Provide the [X, Y] coordinate of the cell's center where the given text is located.  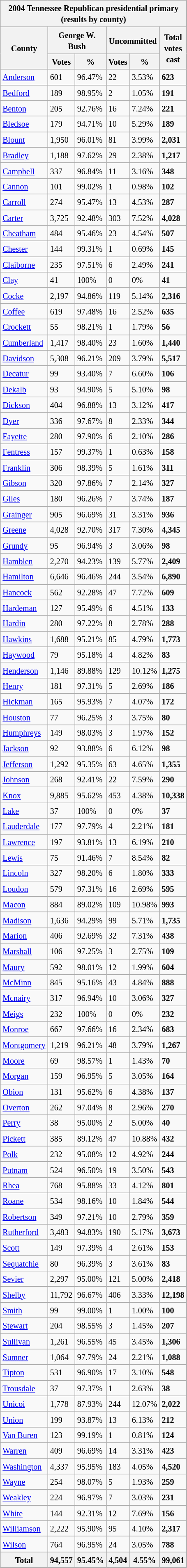
303 [118, 218]
96.39% [90, 1263]
97.66% [90, 1029]
Williamson [24, 1529]
359 [173, 1217]
592 [61, 966]
95.35% [90, 764]
1,688 [61, 639]
Grundy [24, 545]
93.88% [90, 748]
10.98% [145, 904]
Lauderdale [24, 826]
92 [61, 748]
1,219 [61, 1045]
1,088 [173, 1357]
197 [61, 842]
207 [173, 1326]
92.76% [90, 108]
97.21% [90, 1217]
98.21% [90, 327]
6.60% [145, 374]
623 [173, 77]
White [24, 1513]
1,188 [61, 155]
3.16% [145, 171]
Montgomery [24, 1045]
1.79% [145, 327]
7.69% [145, 1513]
1,773 [173, 639]
Hancock [24, 592]
Bradley [24, 155]
888 [173, 982]
Lewis [24, 857]
306 [61, 467]
93.40% [90, 374]
1.43% [145, 1060]
Cheatham [24, 233]
99.37% [90, 451]
95.47% [90, 202]
121 [118, 1279]
92.41% [90, 779]
177 [61, 826]
Lake [24, 811]
County [24, 48]
1,267 [173, 1045]
2.33% [145, 420]
2,270 [61, 561]
Carter [24, 218]
274 [61, 202]
Roane [24, 1201]
1,146 [61, 670]
2.78% [145, 623]
98.95% [90, 93]
2.38% [145, 155]
Blount [24, 139]
99.00% [90, 1310]
1,636 [61, 920]
290 [173, 779]
Scott [24, 1248]
404 [61, 405]
2,297 [61, 1279]
3.54% [145, 577]
98.55% [90, 1326]
2.63% [145, 1388]
94.83% [90, 1232]
Knox [24, 795]
2,197 [61, 296]
1,778 [61, 1404]
92.28% [90, 592]
96.90% [90, 1372]
231 [173, 1497]
0.63% [145, 451]
94,557 [61, 1560]
Shelby [24, 1295]
43 [118, 982]
Humphreys [24, 733]
Gibson [24, 483]
95.49% [90, 608]
63 [118, 764]
77 [61, 717]
801 [173, 1185]
1.05% [145, 93]
Davidson [24, 358]
1,355 [173, 764]
Campbell [24, 171]
Madison [24, 920]
199 [61, 1419]
89.02% [90, 904]
119 [118, 296]
4.84% [145, 982]
619 [61, 311]
Warren [24, 1450]
348 [173, 171]
6,646 [61, 577]
2.61% [145, 1248]
Henderson [24, 670]
Total [24, 1560]
156 [173, 1513]
5.14% [145, 296]
89.12% [90, 1138]
96.50% [90, 1169]
241 [173, 264]
Obion [24, 1092]
96.55% [90, 1341]
1,306 [173, 1341]
Hardeman [24, 608]
190 [118, 1232]
Van Buren [24, 1435]
1,440 [173, 342]
131 [61, 1092]
Weakley [24, 1497]
92.31% [90, 1513]
1.00% [145, 1310]
3.75% [145, 717]
10,338 [173, 795]
98.07% [90, 1482]
7.31% [145, 935]
5.77% [145, 561]
288 [173, 623]
Moore [24, 1060]
Crockett [24, 327]
Anderson [24, 77]
2.96% [145, 1107]
96.97% [90, 1497]
286 [173, 436]
11 [118, 171]
417 [173, 405]
96.84% [90, 171]
4.05% [145, 1466]
Bledsoe [24, 124]
507 [173, 233]
1.45% [145, 1326]
31 [118, 514]
1.80% [145, 873]
91.46% [90, 857]
788 [173, 1544]
1.60% [145, 342]
97.62% [90, 155]
423 [173, 1450]
2.79% [145, 1217]
235 [61, 264]
Dekalb [24, 389]
4.79% [145, 639]
311 [173, 467]
2,409 [173, 561]
Hickman [24, 701]
Dickson [24, 405]
191 [173, 93]
96.25% [90, 717]
95.93% [90, 701]
2,222 [61, 1529]
432 [173, 1138]
Wayne [24, 1482]
Washington [24, 1466]
157 [61, 451]
Bedford [24, 93]
205 [61, 108]
1,064 [61, 1357]
123 [61, 1435]
Macon [24, 904]
164 [173, 1076]
95.88% [90, 1185]
Uncommitted [133, 40]
Robertson [24, 1217]
Giles [24, 499]
344 [173, 420]
Pickett [24, 1138]
Cannon [24, 186]
129 [118, 670]
98.39% [90, 467]
6.12% [145, 748]
Polk [24, 1154]
29 [118, 155]
94.23% [90, 561]
337 [61, 171]
Sullivan [24, 1341]
3.50% [145, 1169]
186 [173, 686]
33 [118, 1185]
93 [61, 389]
George W.Bush [77, 40]
97.25% [90, 951]
548 [173, 1372]
7.24% [145, 108]
158 [173, 451]
Cumberland [24, 342]
1.84% [145, 1201]
221 [173, 108]
3.74% [145, 499]
438 [173, 935]
82 [173, 857]
1.61% [145, 467]
124 [173, 1435]
3.53% [145, 77]
Cocke [24, 296]
95.46% [90, 233]
Overton [24, 1107]
5.10% [145, 389]
152 [173, 733]
12.07% [145, 1404]
4.53% [145, 202]
69 [61, 1060]
95.16% [90, 982]
Marshall [24, 951]
4,520 [173, 1466]
2,418 [173, 1279]
Loudon [24, 889]
Henry [24, 686]
6.13% [145, 1419]
210 [173, 842]
0.69% [145, 249]
7.30% [145, 530]
96.47% [90, 77]
Grainger [24, 514]
4.12% [145, 1185]
75 [61, 857]
Monroe [24, 1029]
1,417 [61, 342]
Coffee [24, 311]
2.75% [145, 951]
Johnson [24, 779]
Hamilton [24, 577]
102 [173, 186]
92.69% [90, 935]
Decatur [24, 374]
89.88% [90, 670]
Chester [24, 249]
349 [61, 1217]
262 [61, 1107]
97.04% [90, 1107]
385 [61, 1138]
Benton [24, 108]
4.92% [145, 1154]
524 [61, 1169]
137 [173, 1092]
Stewart [24, 1326]
145 [173, 249]
98.03% [90, 733]
172 [173, 701]
Claiborne [24, 264]
209 [118, 358]
94.90% [90, 389]
1,292 [61, 764]
Marion [24, 935]
94.29% [90, 920]
Haywood [24, 654]
2,317 [173, 1529]
604 [173, 966]
287 [173, 202]
Dyer [24, 420]
4.51% [145, 608]
5.29% [145, 124]
1,217 [173, 155]
Hawkins [24, 639]
3.03% [145, 1497]
99.19% [90, 1435]
Sequatchie [24, 1263]
179 [61, 124]
268 [61, 779]
95.18% [90, 654]
7.52% [145, 218]
2.49% [145, 264]
4,504 [118, 1560]
81 [118, 139]
Wilson [24, 1544]
98.16% [90, 1201]
40 [173, 1123]
95.08% [90, 1154]
5.71% [145, 920]
2,316 [173, 296]
4,337 [61, 1466]
127 [61, 608]
1.99% [145, 966]
6.19% [145, 842]
Union [24, 1419]
1.93% [145, 1482]
595 [173, 889]
270 [173, 1107]
79 [61, 654]
98.20% [90, 873]
2.14% [145, 483]
905 [61, 514]
7.59% [145, 779]
2.34% [145, 1029]
1,261 [61, 1341]
Hamblen [24, 561]
183 [118, 1466]
936 [173, 514]
4.65% [145, 764]
4.55% [145, 1560]
531 [61, 1372]
93.81% [90, 842]
3.61% [145, 1263]
5,517 [173, 358]
6,890 [173, 577]
579 [61, 889]
635 [173, 311]
85 [118, 639]
484 [61, 233]
32 [118, 935]
Maury [24, 966]
Putnam [24, 1169]
Meigs [24, 1014]
Carroll [24, 202]
Jefferson [24, 764]
204 [61, 1326]
Franklin [24, 467]
45 [118, 1341]
98.57% [90, 1060]
McMinn [24, 982]
19 [118, 1169]
Tipton [24, 1372]
96.46% [90, 577]
2004 Tennessee Republican presidential primary(results by county) [94, 14]
409 [61, 1450]
884 [61, 904]
70 [173, 1060]
5,308 [61, 358]
14 [118, 1450]
Fayette [24, 436]
101 [61, 186]
Greene [24, 530]
99,061 [173, 1560]
98.01% [90, 966]
187 [173, 499]
254 [61, 1482]
3,483 [61, 1232]
96.26% [90, 499]
97.37% [90, 1388]
0.98% [145, 186]
3.10% [145, 1372]
94.71% [90, 124]
Fentress [24, 451]
Hardin [24, 623]
97.90% [90, 436]
94.86% [90, 296]
224 [61, 1497]
95.21% [90, 639]
609 [173, 592]
3.45% [145, 1341]
139 [118, 561]
97.39% [90, 1248]
534 [61, 1201]
4,345 [173, 530]
99.31% [90, 249]
Lincoln [24, 873]
562 [61, 592]
3.12% [145, 405]
8.54% [145, 857]
1,950 [61, 139]
95.45% [90, 1560]
667 [61, 1029]
93.87% [90, 1419]
259 [173, 1482]
12,198 [173, 1295]
87.93% [90, 1404]
97.48% [90, 311]
153 [173, 1248]
96.67% [90, 1295]
1,735 [173, 920]
683 [173, 1029]
212 [173, 1419]
Lawrence [24, 842]
453 [118, 795]
Mcnairy [24, 998]
96.88% [90, 405]
100 [173, 1310]
764 [61, 1544]
Jackson [24, 748]
Perry [24, 1123]
4.82% [145, 654]
3,673 [173, 1232]
95.95% [90, 1466]
Totalvotescast [173, 48]
133 [173, 608]
11,792 [61, 1295]
Unicoi [24, 1404]
3.33% [145, 1295]
55 [61, 327]
1,275 [173, 670]
601 [61, 77]
Rutherford [24, 1232]
10.88% [145, 1138]
9,885 [61, 795]
99.02% [90, 186]
Morgan [24, 1076]
Clay [24, 280]
48 [118, 1045]
4.10% [145, 1529]
97.51% [90, 264]
92.48% [90, 218]
97.86% [90, 483]
56 [173, 327]
180 [61, 499]
993 [173, 904]
3.99% [145, 139]
Sumner [24, 1357]
Houston [24, 717]
543 [173, 1169]
Smith [24, 1310]
4.07% [145, 701]
7.72% [145, 592]
97.67% [90, 420]
17 [118, 1372]
2,022 [173, 1404]
5.17% [145, 1232]
544 [173, 1201]
95.90% [90, 1529]
336 [61, 420]
2.52% [145, 311]
10.12% [145, 670]
3,725 [61, 218]
Rhea [24, 1185]
845 [61, 982]
320 [61, 483]
1.97% [145, 733]
Trousdale [24, 1388]
768 [61, 1185]
2.10% [145, 436]
2,031 [173, 139]
98.40% [90, 342]
159 [61, 1076]
0.81% [145, 1435]
Sevier [24, 1279]
97.22% [90, 623]
92.70% [90, 530]
96.01% [90, 139]
165 [61, 701]
333 [173, 873]
4.54% [145, 233]
